Identify which cell holds the provided text, then report its [x, y] central coordinate. 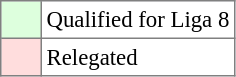
Relegated [138, 57]
Qualified for Liga 8 [138, 20]
